Determine the (x, y) coordinate at the center of the cell enclosing the given text.  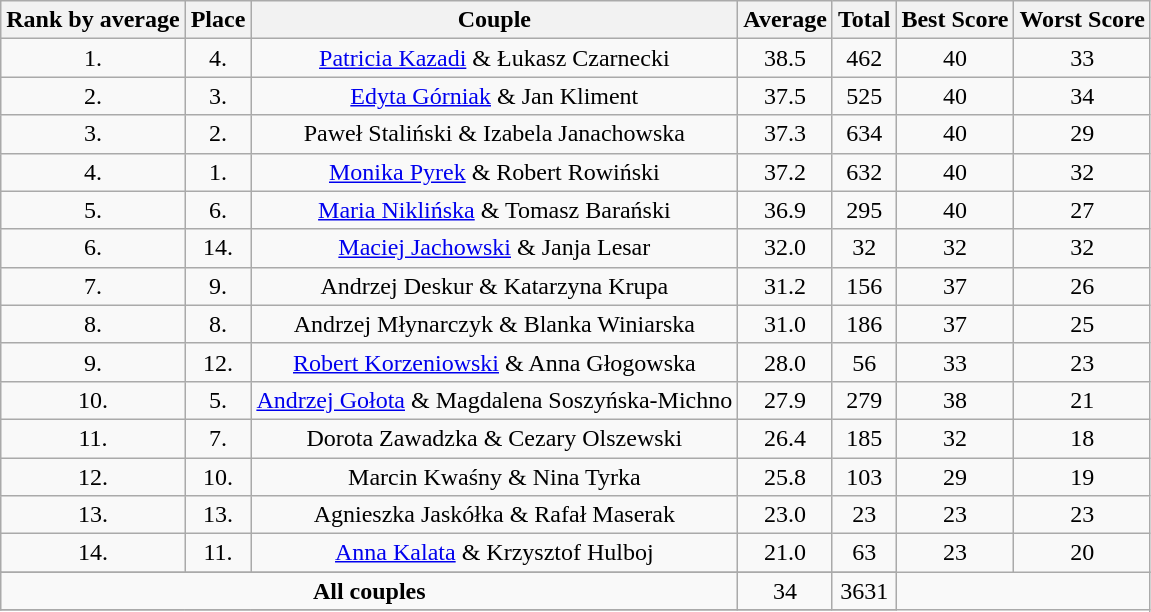
63 (864, 553)
Andrzej Gołota & Magdalena Soszyńska-Michno (494, 400)
Andrzej Młynarczyk & Blanka Winiarska (494, 324)
Maria Niklińska & Tomasz Barański (494, 210)
Monika Pyrek & Robert Rowiński (494, 172)
56 (864, 362)
31.0 (786, 324)
27 (1082, 210)
Rank by average (93, 20)
185 (864, 438)
37.5 (786, 96)
156 (864, 286)
Best Score (955, 20)
632 (864, 172)
Patricia Kazadi & Łukasz Czarnecki (494, 58)
28.0 (786, 362)
Total (864, 20)
20 (1082, 553)
Edyta Górniak & Jan Kliment (494, 96)
Average (786, 20)
634 (864, 134)
26 (1082, 286)
26.4 (786, 438)
Robert Korzeniowski & Anna Głogowska (494, 362)
Marcin Kwaśny & Nina Tyrka (494, 477)
Couple (494, 20)
21.0 (786, 553)
37.2 (786, 172)
27.9 (786, 400)
103 (864, 477)
All couples (370, 591)
37.3 (786, 134)
18 (1082, 438)
279 (864, 400)
23.0 (786, 515)
186 (864, 324)
25 (1082, 324)
21 (1082, 400)
36.9 (786, 210)
Worst Score (1082, 20)
31.2 (786, 286)
3631 (864, 591)
19 (1082, 477)
Andrzej Deskur & Katarzyna Krupa (494, 286)
38.5 (786, 58)
525 (864, 96)
Anna Kalata & Krzysztof Hulboj (494, 553)
Dorota Zawadzka & Cezary Olszewski (494, 438)
38 (955, 400)
295 (864, 210)
Place (218, 20)
Paweł Staliński & Izabela Janachowska (494, 134)
462 (864, 58)
32.0 (786, 248)
Maciej Jachowski & Janja Lesar (494, 248)
25.8 (786, 477)
Agnieszka Jaskółka & Rafał Maserak (494, 515)
